Extract the (X, Y) coordinate from the center of the cell holding the provided text.  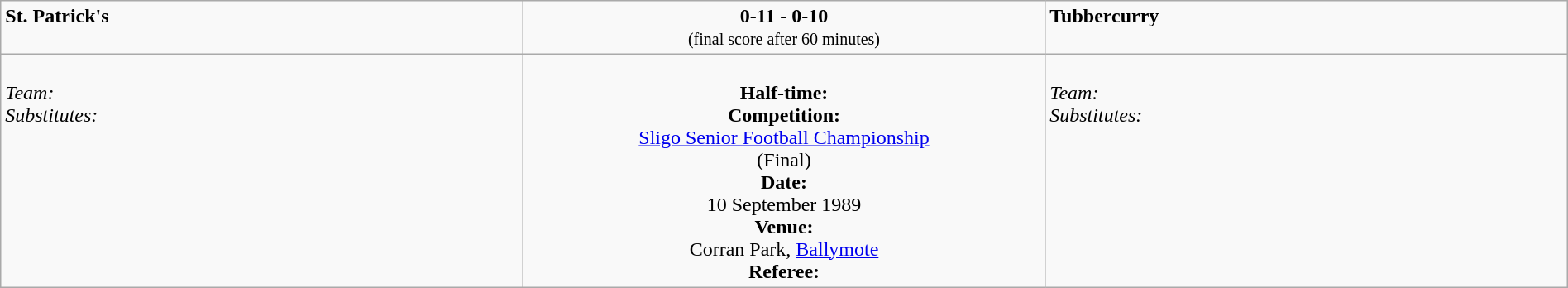
0-11 - 0-10(final score after 60 minutes) (784, 28)
Tubbercurry (1307, 28)
Half-time:Competition:Sligo Senior Football Championship(Final)Date:10 September 1989Venue:Corran Park, BallymoteReferee: (784, 170)
St. Patrick's (262, 28)
